Extract the [X, Y] coordinate from the center of the cell holding the provided text.  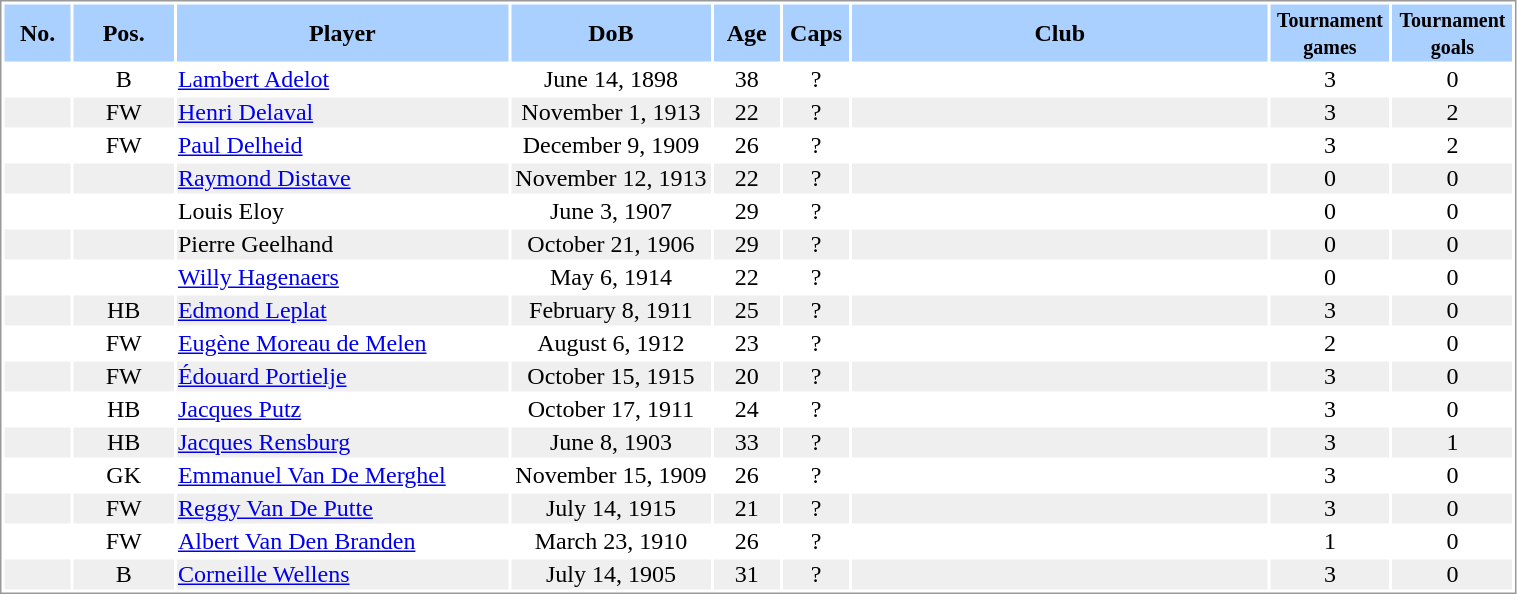
No. [37, 32]
Louis Eloy [342, 211]
Eugène Moreau de Melen [342, 343]
GK [124, 475]
November 15, 1909 [610, 475]
August 6, 1912 [610, 343]
24 [747, 409]
33 [747, 443]
July 14, 1905 [610, 575]
Willy Hagenaers [342, 277]
October 21, 1906 [610, 245]
Pos. [124, 32]
October 15, 1915 [610, 377]
38 [747, 79]
Jacques Putz [342, 409]
May 6, 1914 [610, 277]
October 17, 1911 [610, 409]
Jacques Rensburg [342, 443]
Corneille Wellens [342, 575]
June 8, 1903 [610, 443]
March 23, 1910 [610, 541]
Édouard Portielje [342, 377]
Tournamentgoals [1453, 32]
Albert Van Den Branden [342, 541]
25 [747, 311]
20 [747, 377]
21 [747, 509]
DoB [610, 32]
June 14, 1898 [610, 79]
Raymond Distave [342, 179]
Henri Delaval [342, 113]
Player [342, 32]
Tournamentgames [1330, 32]
Lambert Adelot [342, 79]
23 [747, 343]
Paul Delheid [342, 145]
Emmanuel Van De Merghel [342, 475]
Club [1060, 32]
November 1, 1913 [610, 113]
December 9, 1909 [610, 145]
July 14, 1915 [610, 509]
November 12, 1913 [610, 179]
Age [747, 32]
31 [747, 575]
June 3, 1907 [610, 211]
Edmond Leplat [342, 311]
Pierre Geelhand [342, 245]
February 8, 1911 [610, 311]
Reggy Van De Putte [342, 509]
Caps [816, 32]
